Return the [x, y] coordinate for the center point of the cell that contains the specified text.  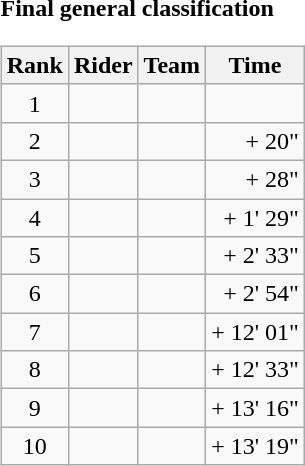
10 [34, 446]
4 [34, 217]
Rider [103, 65]
8 [34, 370]
2 [34, 141]
6 [34, 294]
Rank [34, 65]
Time [256, 65]
+ 12' 33" [256, 370]
+ 20" [256, 141]
+ 1' 29" [256, 217]
Team [172, 65]
+ 28" [256, 179]
+ 13' 19" [256, 446]
5 [34, 256]
+ 12' 01" [256, 332]
+ 2' 54" [256, 294]
+ 13' 16" [256, 408]
9 [34, 408]
+ 2' 33" [256, 256]
7 [34, 332]
3 [34, 179]
1 [34, 103]
